Return (X, Y) of the center of cell containing provided text 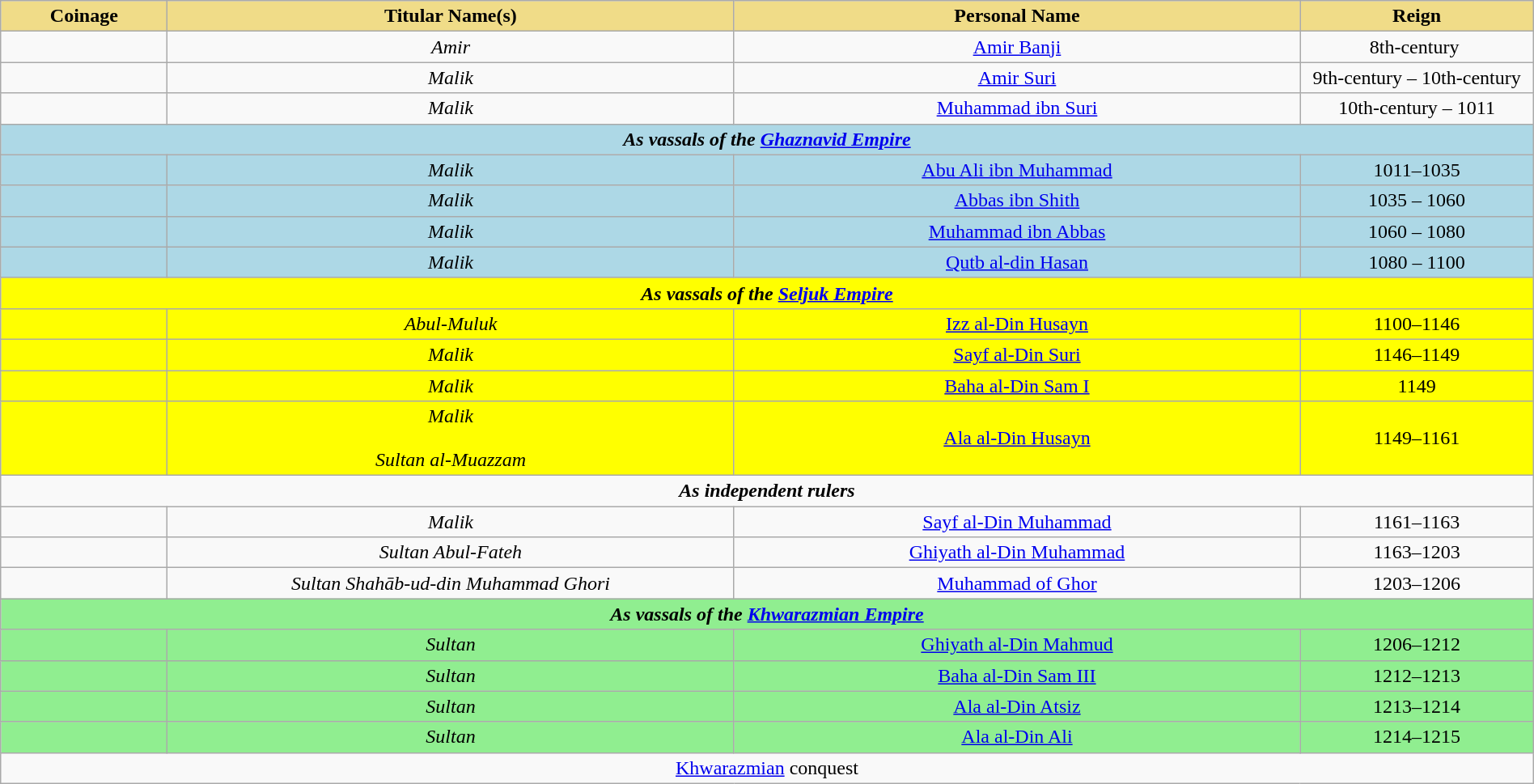
Ghiyath al-Din Mahmud (1017, 645)
Sayf al-Din Suri (1017, 354)
Muhammad of Ghor (1017, 583)
Malik Sultan al-Muazzam (451, 439)
1080 – 1100 (1417, 262)
Abu Ali ibn Muhammad (1017, 170)
Sultan Abul-Fateh (451, 553)
9th-century – 10th-century (1417, 78)
Baha al-Din Sam I (1017, 386)
1146–1149 (1417, 354)
10th-century – 1011 (1417, 108)
Ala al-Din Atsiz (1017, 706)
Qutb al-din Hasan (1017, 262)
Khwarazmian conquest (767, 768)
Reign (1417, 16)
Amir (451, 47)
Amir Suri (1017, 78)
As vassals of the Khwarazmian Empire (767, 614)
8th-century (1417, 47)
As vassals of the Ghaznavid Empire (767, 139)
Ala al-Din Ali (1017, 737)
Amir Banji (1017, 47)
1163–1203 (1417, 553)
As vassals of the Seljuk Empire (767, 293)
1149 (1417, 386)
1035 – 1060 (1417, 201)
Baha al-Din Sam III (1017, 676)
1149–1161 (1417, 439)
Muhammad ibn Abbas (1017, 231)
Sayf al-Din Muhammad (1017, 522)
1060 – 1080 (1417, 231)
Coinage (84, 16)
Abul-Muluk (451, 324)
1161–1163 (1417, 522)
1203–1206 (1417, 583)
1100–1146 (1417, 324)
1213–1214 (1417, 706)
Izz al-Din Husayn (1017, 324)
Sultan Shahāb-ud-din Muhammad Ghori (451, 583)
Muhammad ibn Suri (1017, 108)
1206–1212 (1417, 645)
1214–1215 (1417, 737)
Ala al-Din Husayn (1017, 439)
Abbas ibn Shith (1017, 201)
1212–1213 (1417, 676)
Ghiyath al-Din Muhammad (1017, 553)
Titular Name(s) (451, 16)
Personal Name (1017, 16)
1011–1035 (1417, 170)
As independent rulers (767, 491)
